Extract the [X, Y] coordinate from the center of the cell holding the provided text.  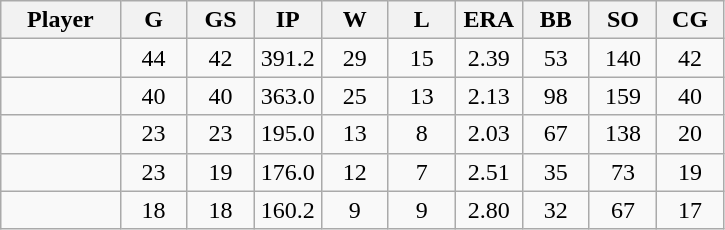
2.51 [488, 172]
44 [154, 58]
8 [422, 134]
2.80 [488, 210]
20 [690, 134]
2.39 [488, 58]
17 [690, 210]
98 [556, 96]
138 [622, 134]
53 [556, 58]
32 [556, 210]
SO [622, 20]
25 [354, 96]
73 [622, 172]
2.03 [488, 134]
160.2 [288, 210]
CG [690, 20]
BB [556, 20]
GS [220, 20]
140 [622, 58]
12 [354, 172]
L [422, 20]
15 [422, 58]
Player [60, 20]
G [154, 20]
35 [556, 172]
29 [354, 58]
159 [622, 96]
7 [422, 172]
IP [288, 20]
ERA [488, 20]
195.0 [288, 134]
2.13 [488, 96]
363.0 [288, 96]
W [354, 20]
176.0 [288, 172]
391.2 [288, 58]
